Extract the (X, Y) coordinate from the center of the cell holding the provided text.  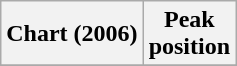
Chart (2006) (72, 34)
Peakposition (189, 34)
